Detect which cell encompasses the target text, then output its (X, Y) center coordinate. 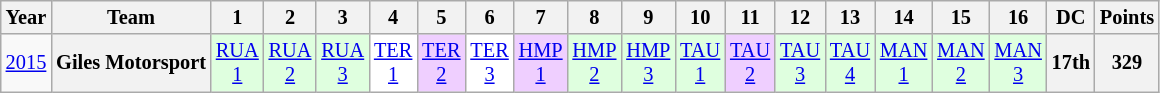
TER1 (393, 63)
Giles Motorsport (131, 63)
RUA1 (238, 63)
12 (800, 17)
MAN1 (904, 63)
DC (1071, 17)
11 (750, 17)
7 (541, 17)
17th (1071, 63)
4 (393, 17)
15 (960, 17)
2015 (26, 63)
HMP3 (648, 63)
MAN3 (1018, 63)
TAU4 (850, 63)
5 (441, 17)
329 (1127, 63)
RUA3 (342, 63)
1 (238, 17)
9 (648, 17)
8 (594, 17)
10 (700, 17)
HMP1 (541, 63)
2 (290, 17)
14 (904, 17)
13 (850, 17)
Year (26, 17)
HMP2 (594, 63)
3 (342, 17)
TAU3 (800, 63)
TAU1 (700, 63)
TER3 (489, 63)
TAU2 (750, 63)
RUA2 (290, 63)
Points (1127, 17)
6 (489, 17)
Team (131, 17)
TER2 (441, 63)
MAN2 (960, 63)
16 (1018, 17)
